Return the [X, Y] coordinate for the center point of the cell that contains the specified text.  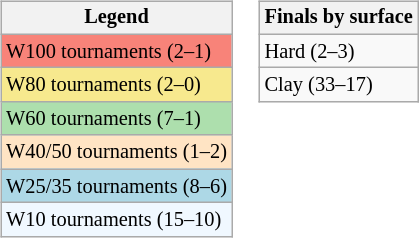
Hard (2–3) [339, 51]
W60 tournaments (7–1) [116, 119]
W80 tournaments (2–0) [116, 85]
Clay (33–17) [339, 85]
W100 tournaments (2–1) [116, 51]
W40/50 tournaments (1–2) [116, 152]
Finals by surface [339, 18]
W25/35 tournaments (8–6) [116, 186]
W10 tournaments (15–10) [116, 220]
Legend [116, 18]
